Detect which cell encompasses the target text, then output its [x, y] center coordinate. 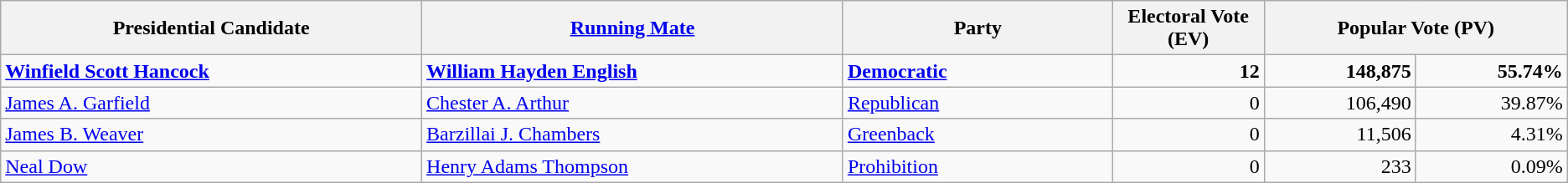
233 [1340, 166]
0.09% [1491, 166]
James A. Garfield [211, 103]
4.31% [1491, 135]
Party [977, 28]
12 [1188, 71]
39.87% [1491, 103]
Democratic [977, 71]
11,506 [1340, 135]
James B. Weaver [211, 135]
Electoral Vote (EV) [1188, 28]
Presidential Candidate [211, 28]
Barzillai J. Chambers [633, 135]
Neal Dow [211, 166]
Henry Adams Thompson [633, 166]
Republican [977, 103]
55.74% [1491, 71]
106,490 [1340, 103]
Running Mate [633, 28]
Popular Vote (PV) [1416, 28]
Prohibition [977, 166]
Winfield Scott Hancock [211, 71]
William Hayden English [633, 71]
148,875 [1340, 71]
Chester A. Arthur [633, 103]
Greenback [977, 135]
